Determine the [x, y] coordinate at the center of the cell enclosing the given text.  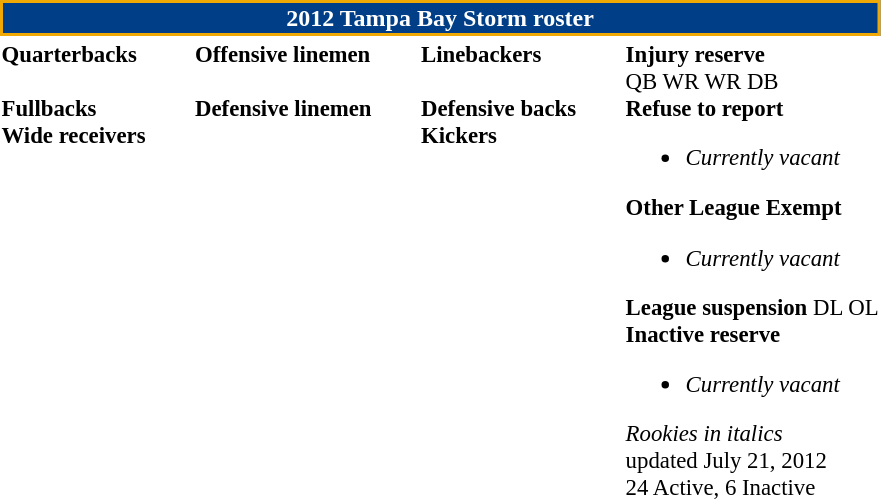
2012 Tampa Bay Storm roster [440, 18]
